Capture the cell that displays the provided text and extract its [x, y] central coordinate. 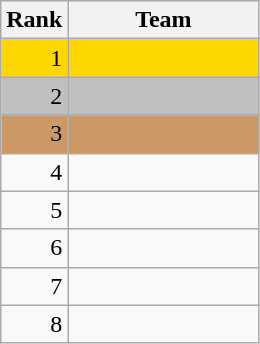
8 [34, 324]
6 [34, 248]
Rank [34, 20]
Team [164, 20]
2 [34, 96]
4 [34, 172]
1 [34, 58]
5 [34, 210]
7 [34, 286]
3 [34, 134]
